Identify which cell holds the provided text, then report its [X, Y] central coordinate. 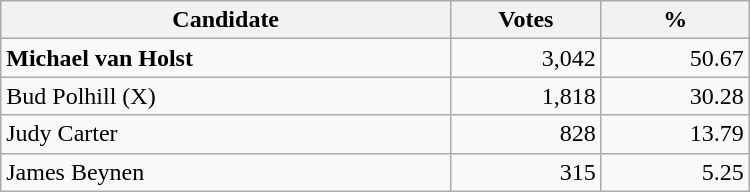
Bud Polhill (X) [226, 96]
1,818 [526, 96]
Votes [526, 20]
Judy Carter [226, 134]
3,042 [526, 58]
50.67 [675, 58]
% [675, 20]
James Beynen [226, 172]
Michael van Holst [226, 58]
5.25 [675, 172]
828 [526, 134]
30.28 [675, 96]
315 [526, 172]
Candidate [226, 20]
13.79 [675, 134]
